Search for the cell housing the specified text and yield its (X, Y) center coordinate. 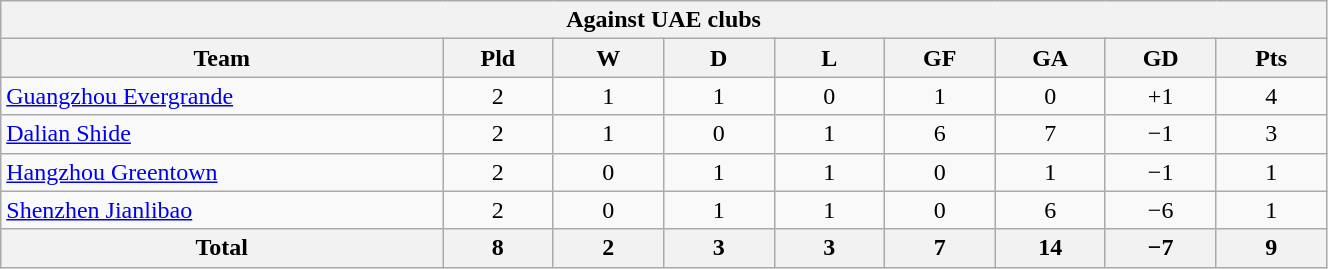
−7 (1160, 248)
Dalian Shide (222, 134)
Pts (1272, 58)
8 (498, 248)
14 (1050, 248)
4 (1272, 96)
Hangzhou Greentown (222, 172)
9 (1272, 248)
+1 (1160, 96)
GA (1050, 58)
Against UAE clubs (664, 20)
Team (222, 58)
GF (939, 58)
Total (222, 248)
−6 (1160, 210)
W (608, 58)
Pld (498, 58)
GD (1160, 58)
L (829, 58)
D (719, 58)
Guangzhou Evergrande (222, 96)
Shenzhen Jianlibao (222, 210)
